Return the (X, Y) coordinate for the center point of the cell that contains the specified text.  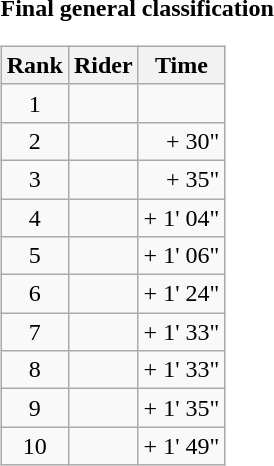
+ 1' 35" (182, 408)
Rider (103, 65)
4 (34, 217)
8 (34, 370)
+ 1' 24" (182, 294)
Rank (34, 65)
6 (34, 294)
+ 30" (182, 141)
1 (34, 103)
Time (182, 65)
10 (34, 446)
7 (34, 332)
5 (34, 256)
+ 1' 49" (182, 446)
+ 1' 06" (182, 256)
2 (34, 141)
3 (34, 179)
+ 35" (182, 179)
9 (34, 408)
+ 1' 04" (182, 217)
